Search for the cell housing the specified text and yield its (X, Y) center coordinate. 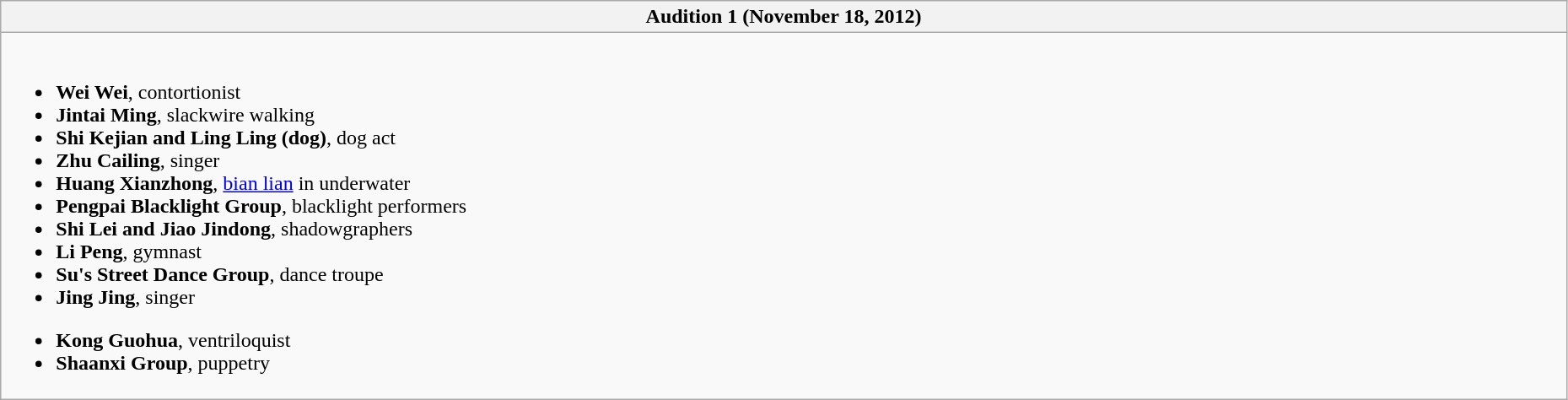
Audition 1 (November 18, 2012) (784, 17)
